Extract the [x, y] coordinate from the center of the cell holding the provided text.  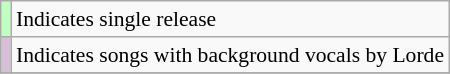
Indicates single release [230, 19]
Indicates songs with background vocals by Lorde [230, 55]
